Provide the [X, Y] coordinate of the cell's center where the given text is located.  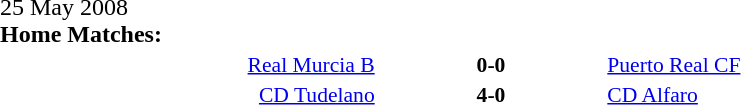
0-0 [492, 64]
